Locate the cell with the specified text and output its [X, Y] center coordinate. 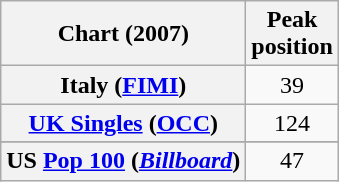
Italy (FIMI) [124, 85]
124 [292, 123]
47 [292, 161]
39 [292, 85]
US Pop 100 (Billboard) [124, 161]
UK Singles (OCC) [124, 123]
Peakposition [292, 34]
Chart (2007) [124, 34]
